Scan for the cell matching the given text and deliver its [X, Y] coordinate at center. 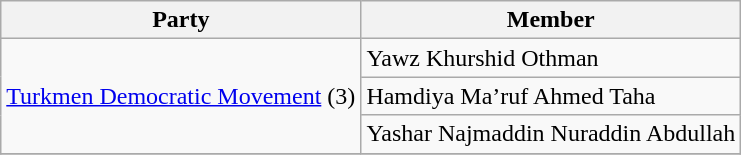
Party [181, 20]
Turkmen Democratic Movement (3) [181, 96]
Member [551, 20]
Yashar Najmaddin Nuraddin Abdullah [551, 134]
Hamdiya Ma’ruf Ahmed Taha [551, 96]
Yawz Khurshid Othman [551, 58]
